Output the [X, Y] coordinate of the center of the cell containing the given text.  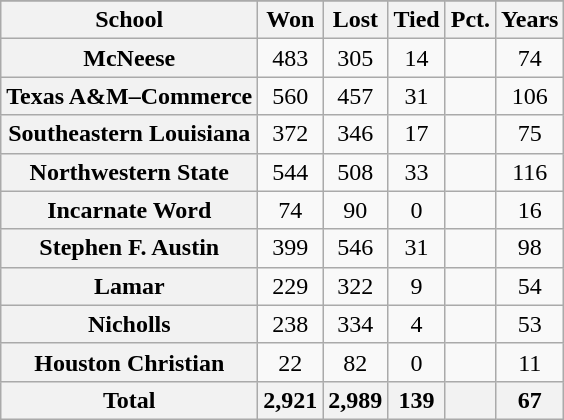
399 [290, 248]
Southeastern Louisiana [130, 134]
334 [356, 324]
322 [356, 286]
2,989 [356, 400]
Nicholls [130, 324]
17 [416, 134]
School [130, 20]
116 [530, 172]
Years [530, 20]
Stephen F. Austin [130, 248]
53 [530, 324]
33 [416, 172]
4 [416, 324]
139 [416, 400]
229 [290, 286]
560 [290, 96]
544 [290, 172]
508 [356, 172]
238 [290, 324]
Incarnate Word [130, 210]
Tied [416, 20]
82 [356, 362]
90 [356, 210]
Pct. [470, 20]
McNeese [130, 58]
305 [356, 58]
Texas A&M–Commerce [130, 96]
Houston Christian [130, 362]
16 [530, 210]
Won [290, 20]
346 [356, 134]
483 [290, 58]
75 [530, 134]
11 [530, 362]
546 [356, 248]
457 [356, 96]
9 [416, 286]
67 [530, 400]
22 [290, 362]
Lost [356, 20]
Lamar [130, 286]
106 [530, 96]
2,921 [290, 400]
54 [530, 286]
14 [416, 58]
Total [130, 400]
372 [290, 134]
Northwestern State [130, 172]
98 [530, 248]
